Return the [x, y] coordinate for the center point of the cell that contains the specified text.  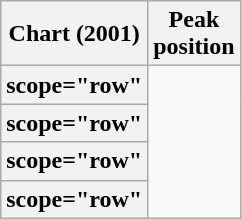
Chart (2001) [74, 34]
Peakposition [194, 34]
